Output the [X, Y] coordinate of the center of the cell containing the given text.  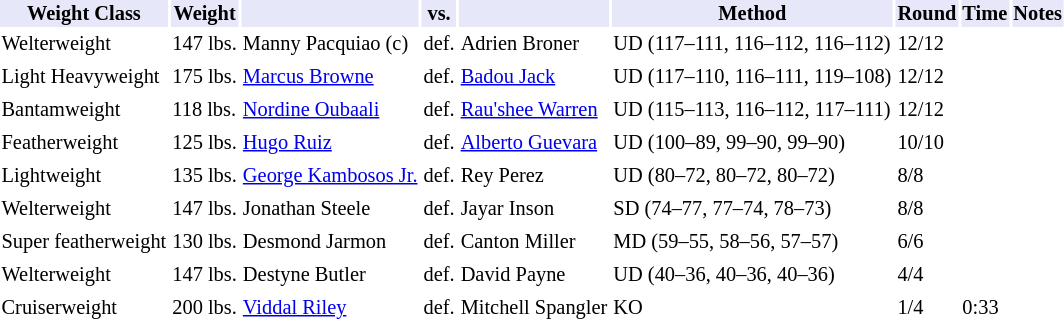
UD (80–72, 80–72, 80–72) [752, 176]
UD (40–36, 40–36, 40–36) [752, 274]
135 lbs. [205, 176]
Manny Pacquiao (c) [330, 44]
David Payne [534, 274]
UD (117–111, 116–112, 116–112) [752, 44]
Bantamweight [84, 110]
Marcus Browne [330, 76]
Weight [205, 14]
130 lbs. [205, 242]
Round [927, 14]
Lightweight [84, 176]
UD (117–110, 116–111, 119–108) [752, 76]
Rau'shee Warren [534, 110]
vs. [439, 14]
4/4 [927, 274]
118 lbs. [205, 110]
Time [985, 14]
Featherweight [84, 142]
Canton Miller [534, 242]
Super featherweight [84, 242]
UD (115–113, 116–112, 117–111) [752, 110]
SD (74–77, 77–74, 78–73) [752, 208]
Alberto Guevara [534, 142]
Rey Perez [534, 176]
Adrien Broner [534, 44]
Jayar Inson [534, 208]
6/6 [927, 242]
Badou Jack [534, 76]
Weight Class [84, 14]
Light Heavyweight [84, 76]
10/10 [927, 142]
Method [752, 14]
Jonathan Steele [330, 208]
Destyne Butler [330, 274]
Desmond Jarmon [330, 242]
UD (100–89, 99–90, 99–90) [752, 142]
125 lbs. [205, 142]
Nordine Oubaali [330, 110]
MD (59–55, 58–56, 57–57) [752, 242]
Notes [1038, 14]
George Kambosos Jr. [330, 176]
Hugo Ruiz [330, 142]
175 lbs. [205, 76]
